Provide the [x, y] coordinate of the cell's center where the given text is located.  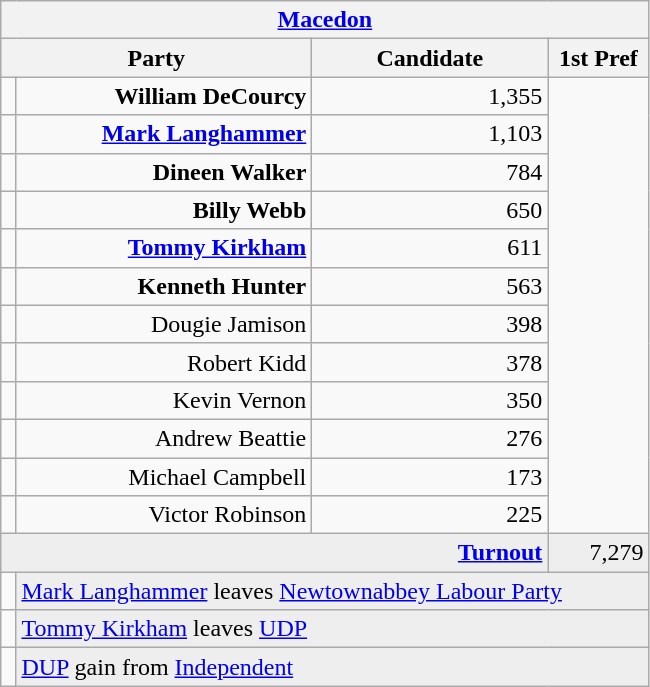
Tommy Kirkham leaves UDP [332, 629]
DUP gain from Independent [332, 667]
Andrew Beattie [164, 438]
784 [430, 172]
Robert Kidd [164, 362]
William DeCourcy [164, 96]
1,355 [430, 96]
350 [430, 400]
611 [430, 248]
1,103 [430, 134]
173 [430, 477]
Macedon [325, 20]
Dougie Jamison [164, 324]
7,279 [598, 553]
650 [430, 210]
Party [156, 58]
Kenneth Hunter [164, 286]
Turnout [274, 553]
Victor Robinson [164, 515]
Candidate [430, 58]
Mark Langhammer leaves Newtownabbey Labour Party [332, 591]
Kevin Vernon [164, 400]
398 [430, 324]
563 [430, 286]
Mark Langhammer [164, 134]
276 [430, 438]
1st Pref [598, 58]
Billy Webb [164, 210]
Michael Campbell [164, 477]
Tommy Kirkham [164, 248]
378 [430, 362]
Dineen Walker [164, 172]
225 [430, 515]
